From the cell containing the given text, extract its center point as (x, y) coordinate. 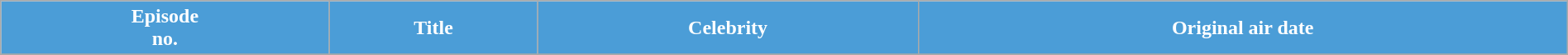
Title (433, 28)
Episodeno. (165, 28)
Original air date (1242, 28)
Celebrity (728, 28)
